Return [x, y] of the center of cell containing provided text 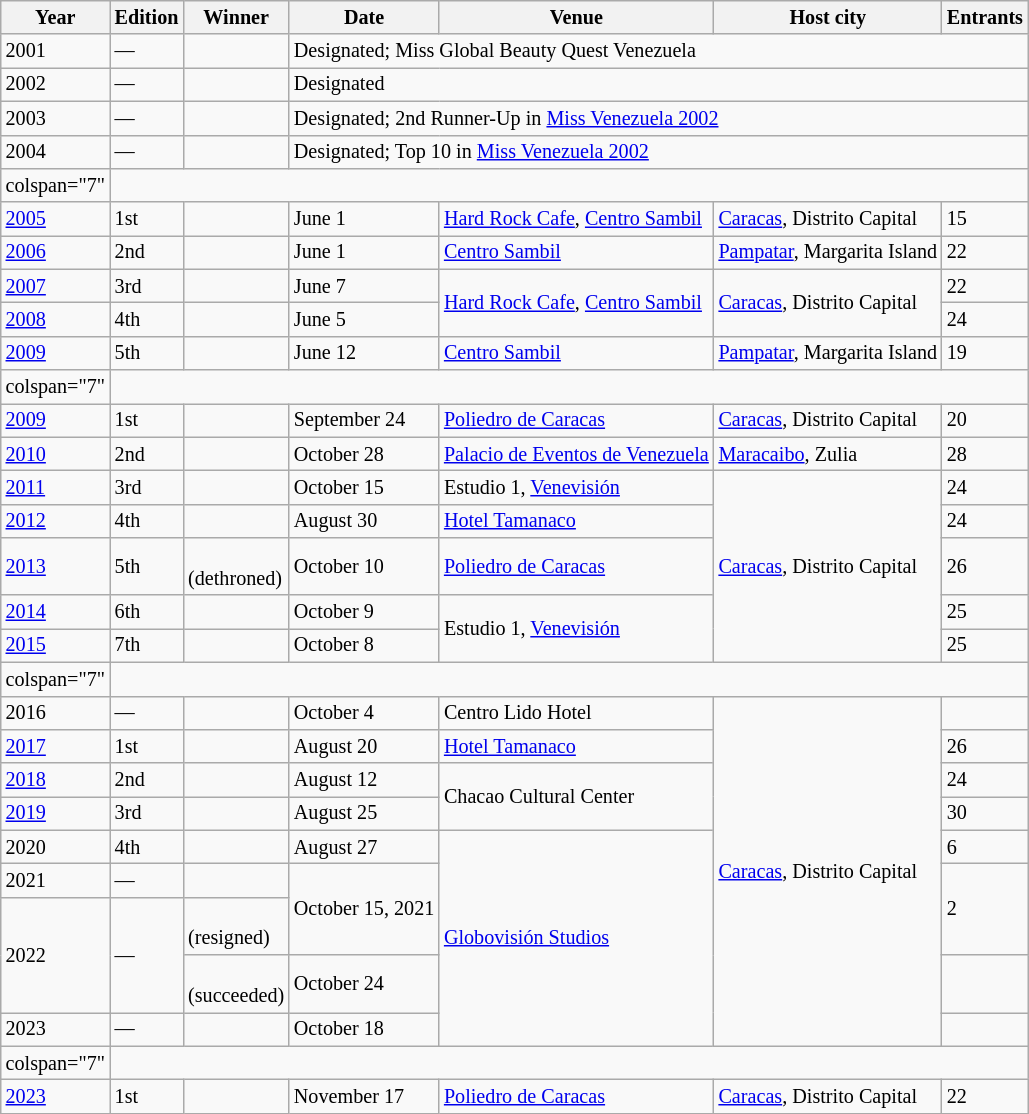
2006 [56, 253]
October 10 [364, 567]
2001 [56, 52]
2005 [56, 220]
2008 [56, 320]
2015 [56, 646]
Year [56, 18]
30 [985, 814]
Centro Lido Hotel [576, 713]
2002 [56, 85]
2020 [56, 848]
15 [985, 220]
October 28 [364, 455]
2007 [56, 287]
6 [985, 848]
Date [364, 18]
October 9 [364, 613]
October 15 [364, 488]
2010 [56, 455]
20 [985, 421]
2019 [56, 814]
2003 [56, 119]
Designated; Top 10 in Miss Venezuela 2002 [658, 152]
2013 [56, 567]
October 18 [364, 1030]
August 20 [364, 747]
7th [146, 646]
September 24 [364, 421]
2014 [56, 613]
2 [985, 910]
2018 [56, 781]
2022 [56, 956]
(succeeded) [236, 984]
June 12 [364, 354]
October 24 [364, 984]
June 7 [364, 287]
Maracaibo, Zulia [828, 455]
Edition [146, 18]
2021 [56, 881]
Entrants [985, 18]
October 4 [364, 713]
Palacio de Eventos de Venezuela [576, 455]
Designated; 2nd Runner-Up in Miss Venezuela 2002 [658, 119]
2017 [56, 747]
August 30 [364, 522]
6th [146, 613]
Host city [828, 18]
August 12 [364, 781]
2012 [56, 522]
Venue [576, 18]
August 27 [364, 848]
October 8 [364, 646]
2004 [56, 152]
(dethroned) [236, 567]
June 5 [364, 320]
28 [985, 455]
Globovisión Studios [576, 939]
(resigned) [236, 927]
Designated [658, 85]
2011 [56, 488]
Winner [236, 18]
19 [985, 354]
August 25 [364, 814]
Designated; Miss Global Beauty Quest Venezuela [658, 52]
Chacao Cultural Center [576, 798]
2016 [56, 713]
November 17 [364, 1097]
October 15, 2021 [364, 910]
